Return the (X, Y) coordinate for the center point of the cell that contains the specified text.  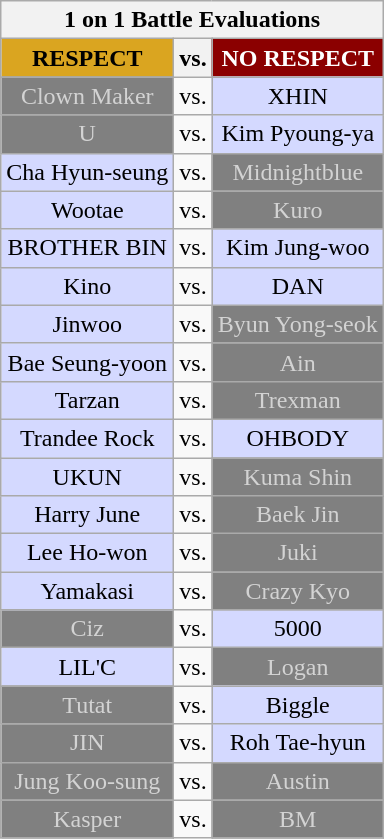
Trexman (298, 400)
Clown Maker (88, 96)
Roh Tae-hyun (298, 743)
1 on 1 Battle Evaluations (192, 20)
Midnightblue (298, 172)
Kino (88, 286)
Baek Jin (298, 515)
RESPECT (88, 58)
OHBODY (298, 438)
Tarzan (88, 400)
JIN (88, 743)
Harry June (88, 515)
UKUN (88, 477)
Cha Hyun-seung (88, 172)
BROTHER BIN (88, 248)
Kasper (88, 819)
DAN (298, 286)
Bae Seung-yoon (88, 362)
Crazy Kyo (298, 591)
Austin (298, 781)
Logan (298, 667)
Kim Pyoung-ya (298, 134)
U (88, 134)
Kuma Shin (298, 477)
Ain (298, 362)
Kim Jung-woo (298, 248)
Jinwoo (88, 324)
Byun Yong-seok (298, 324)
Tutat (88, 705)
BM (298, 819)
Juki (298, 553)
Lee Ho-won (88, 553)
Trandee Rock (88, 438)
LIL'C (88, 667)
5000 (298, 629)
XHIN (298, 96)
Wootae (88, 210)
NO RESPECT (298, 58)
Ciz (88, 629)
Yamakasi (88, 591)
Kuro (298, 210)
Biggle (298, 705)
Jung Koo-sung (88, 781)
